Capture the cell that displays the provided text and extract its [X, Y] central coordinate. 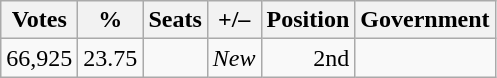
Government [425, 20]
2nd [308, 58]
66,925 [40, 58]
New [234, 58]
23.75 [110, 58]
+/– [234, 20]
% [110, 20]
Position [308, 20]
Seats [175, 20]
Votes [40, 20]
